Scan for the cell matching the given text and deliver its [X, Y] coordinate at center. 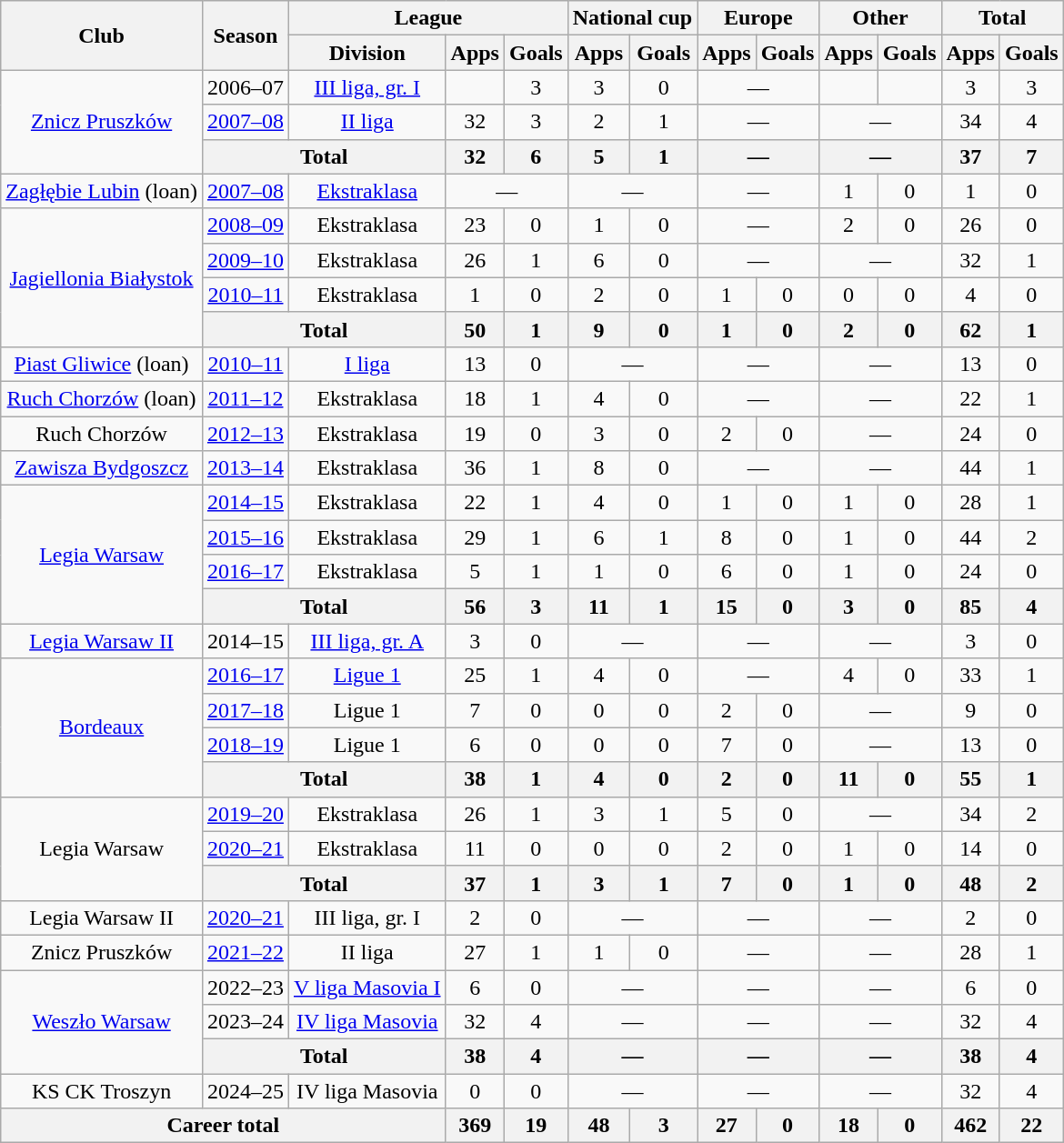
Bordeaux [102, 727]
2019–20 [246, 814]
23 [475, 226]
50 [475, 329]
2015–16 [246, 537]
25 [475, 676]
2024–25 [246, 1091]
2006–07 [246, 87]
2008–09 [246, 226]
League [427, 18]
Division [367, 53]
Zawisza Bydgoszcz [102, 468]
2021–22 [246, 952]
369 [475, 1126]
2011–12 [246, 398]
KS CK Troszyn [102, 1091]
Ruch Chorzów [102, 434]
55 [970, 779]
Club [102, 35]
Ruch Chorzów (loan) [102, 398]
Europe [758, 18]
2022–23 [246, 987]
2009–10 [246, 260]
Other [880, 18]
I liga [367, 364]
2018–19 [246, 745]
29 [475, 537]
Career total [224, 1126]
462 [970, 1126]
2017–18 [246, 710]
2023–24 [246, 1022]
62 [970, 329]
Jagiellonia Białystok [102, 277]
III liga, gr. A [367, 641]
56 [475, 607]
Zagłębie Lubin (loan) [102, 191]
National cup [632, 18]
Piast Gliwice (loan) [102, 364]
85 [970, 607]
15 [727, 607]
Season [246, 35]
36 [475, 468]
14 [970, 848]
2013–14 [246, 468]
Weszło Warsaw [102, 1021]
V liga Masovia I [367, 987]
33 [970, 676]
2012–13 [246, 434]
